Search for the cell housing the specified text and yield its (X, Y) center coordinate. 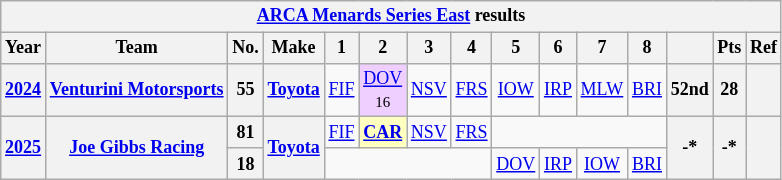
CAR (383, 132)
6 (558, 48)
Make (294, 48)
4 (472, 48)
7 (602, 48)
2024 (24, 90)
DOV16 (383, 90)
52nd (690, 90)
8 (648, 48)
Team (136, 48)
Venturini Motorsports (136, 90)
Ref (764, 48)
Year (24, 48)
81 (246, 132)
5 (516, 48)
ARCA Menards Series East results (392, 16)
2025 (24, 148)
DOV (516, 164)
18 (246, 164)
28 (730, 90)
Pts (730, 48)
2 (383, 48)
3 (428, 48)
1 (342, 48)
55 (246, 90)
MLW (602, 90)
Joe Gibbs Racing (136, 148)
No. (246, 48)
